Scan for the cell matching the given text and deliver its (x, y) coordinate at center. 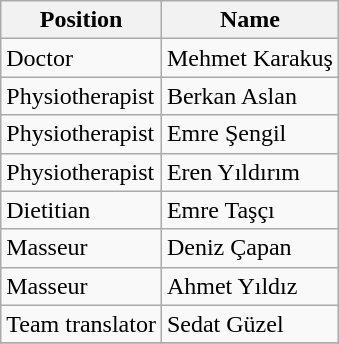
Emre Şengil (250, 134)
Mehmet Karakuş (250, 58)
Position (82, 20)
Eren Yıldırım (250, 172)
Ahmet Yıldız (250, 286)
Doctor (82, 58)
Sedat Güzel (250, 324)
Dietitian (82, 210)
Emre Taşçı (250, 210)
Team translator (82, 324)
Name (250, 20)
Deniz Çapan (250, 248)
Berkan Aslan (250, 96)
